Output the [x, y] coordinate of the center of the cell containing the given text.  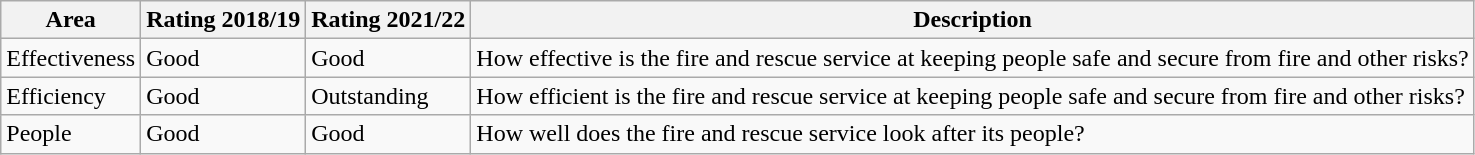
Area [71, 20]
Rating 2021/22 [388, 20]
How well does the fire and rescue service look after its people? [973, 134]
People [71, 134]
Rating 2018/19 [224, 20]
Effectiveness [71, 58]
How efficient is the fire and rescue service at keeping people safe and secure from fire and other risks? [973, 96]
Efficiency [71, 96]
Outstanding [388, 96]
Description [973, 20]
How effective is the fire and rescue service at keeping people safe and secure from fire and other risks? [973, 58]
